Scan for the cell matching the given text and deliver its [X, Y] coordinate at center. 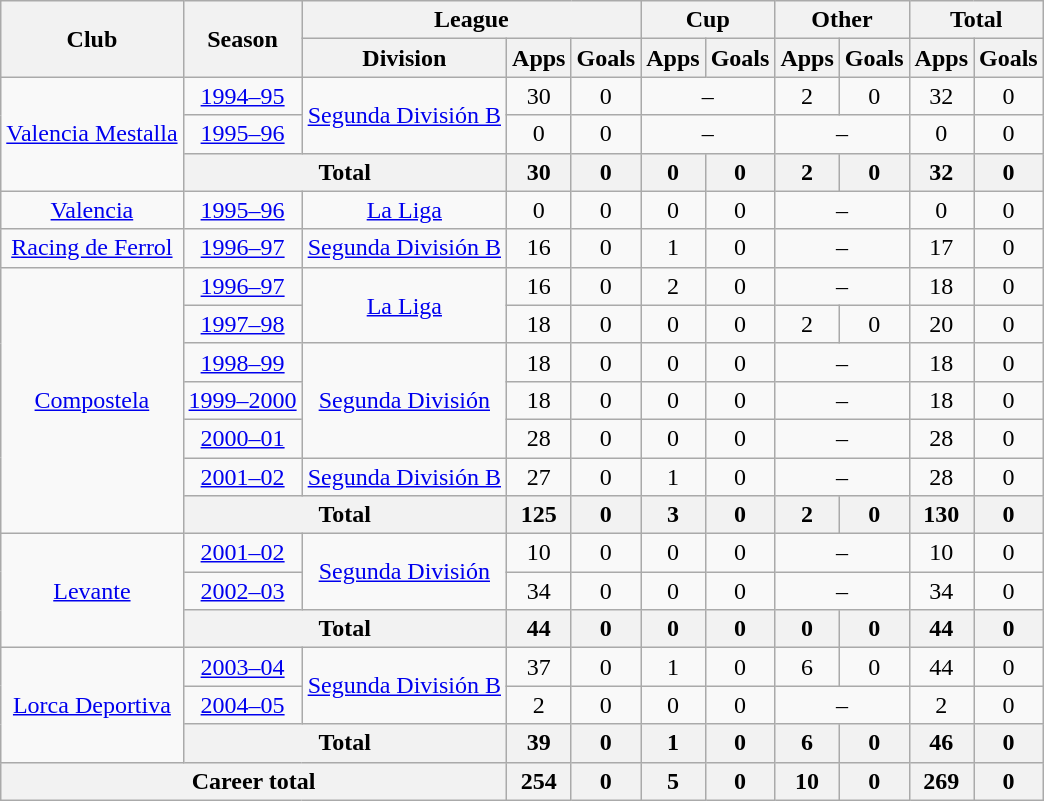
Other [842, 20]
Lorca Deportiva [92, 705]
League [472, 20]
130 [941, 515]
Season [242, 39]
1997–98 [242, 324]
2002–03 [242, 591]
Compostela [92, 400]
2000–01 [242, 438]
39 [539, 743]
37 [539, 667]
20 [941, 324]
Levante [92, 591]
125 [539, 515]
Club [92, 39]
Racing de Ferrol [92, 248]
Cup [708, 20]
46 [941, 743]
Division [404, 58]
5 [673, 781]
1998–99 [242, 362]
2004–05 [242, 705]
3 [673, 515]
1994–95 [242, 96]
Valencia Mestalla [92, 134]
Career total [254, 781]
17 [941, 248]
269 [941, 781]
254 [539, 781]
27 [539, 477]
2003–04 [242, 667]
Valencia [92, 210]
1999–2000 [242, 400]
